Locate the cell with the specified text and output its [X, Y] center coordinate. 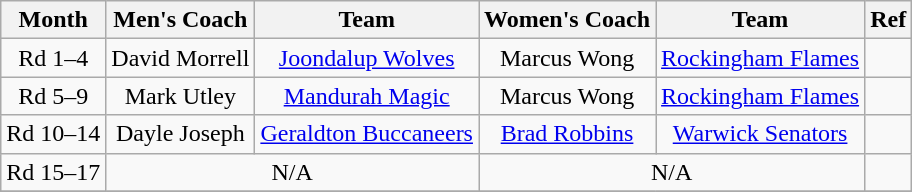
Rd 15–17 [54, 172]
Rd 10–14 [54, 134]
Geraldton Buccaneers [367, 134]
Ref [888, 20]
Mandurah Magic [367, 96]
David Morrell [180, 58]
Warwick Senators [760, 134]
Month [54, 20]
Women's Coach [566, 20]
Rd 1–4 [54, 58]
Men's Coach [180, 20]
Rd 5–9 [54, 96]
Dayle Joseph [180, 134]
Mark Utley [180, 96]
Brad Robbins [566, 134]
Joondalup Wolves [367, 58]
